Find where the given text appears and provide that cell's center as (x, y) coordinate. 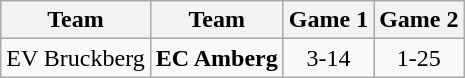
3-14 (328, 58)
EC Amberg (216, 58)
Game 2 (419, 20)
1-25 (419, 58)
EV Bruckberg (76, 58)
Game 1 (328, 20)
